From the cell containing the given text, extract its center point as (x, y) coordinate. 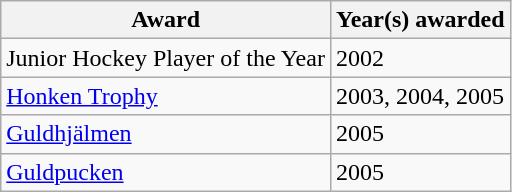
2002 (420, 58)
Year(s) awarded (420, 20)
Guldhjälmen (166, 134)
Junior Hockey Player of the Year (166, 58)
Award (166, 20)
2003, 2004, 2005 (420, 96)
Guldpucken (166, 172)
Honken Trophy (166, 96)
